Output the (x, y) coordinate of the center of the cell containing the given text.  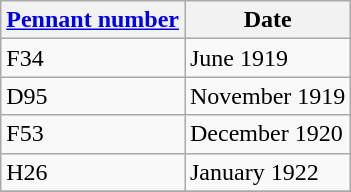
F53 (93, 134)
November 1919 (267, 96)
D95 (93, 96)
December 1920 (267, 134)
January 1922 (267, 172)
June 1919 (267, 58)
F34 (93, 58)
Pennant number (93, 20)
H26 (93, 172)
Date (267, 20)
